Extract the (X, Y) coordinate from the center of the cell holding the provided text.  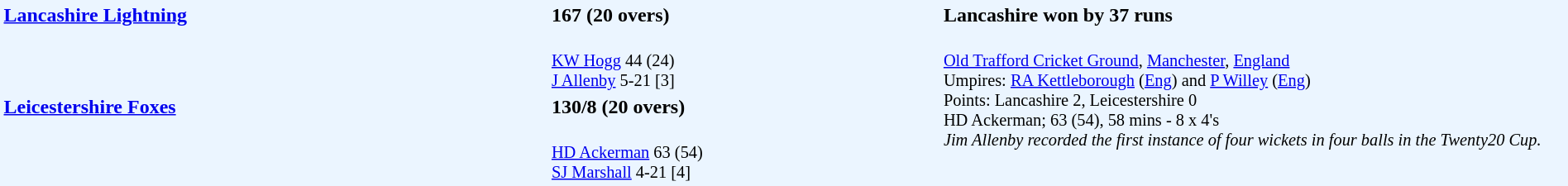
167 (20 overs) (744, 15)
Lancashire Lightning (275, 47)
HD Ackerman 63 (54) SJ Marshall 4-21 [4] (744, 152)
Leicestershire Foxes (275, 139)
KW Hogg 44 (24) J Allenby 5-21 [3] (744, 61)
130/8 (20 overs) (744, 107)
Lancashire won by 37 runs (1254, 15)
